Provide the (X, Y) coordinate of the cell's center where the given text is located.  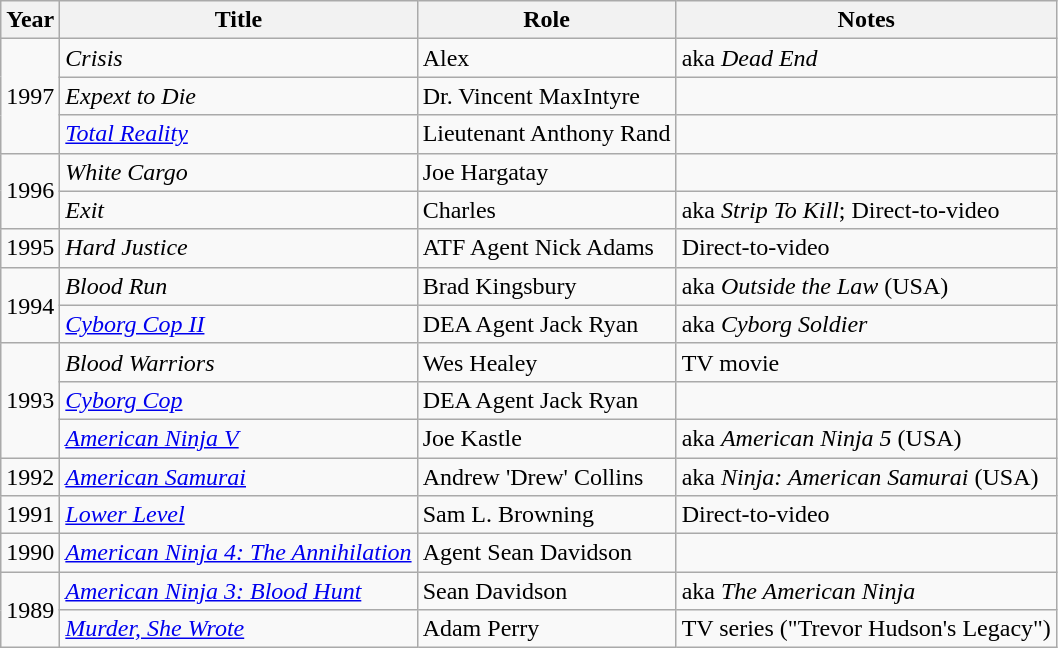
Year (30, 20)
1996 (30, 191)
1989 (30, 610)
aka Outside the Law (USA) (866, 286)
American Ninja V (238, 438)
Lieutenant Anthony Rand (546, 134)
Expext to Die (238, 96)
White Cargo (238, 172)
Hard Justice (238, 248)
Lower Level (238, 515)
1991 (30, 515)
aka Dead End (866, 58)
American Ninja 3: Blood Hunt (238, 591)
aka Ninja: American Samurai (USA) (866, 477)
Sean Davidson (546, 591)
Crisis (238, 58)
Andrew 'Drew' Collins (546, 477)
Murder, She Wrote (238, 629)
Joe Kastle (546, 438)
American Ninja 4: The Annihilation (238, 553)
TV series ("Trevor Hudson's Legacy") (866, 629)
aka The American Ninja (866, 591)
Sam L. Browning (546, 515)
Exit (238, 210)
Brad Kingsbury (546, 286)
Agent Sean Davidson (546, 553)
Joe Hargatay (546, 172)
Wes Healey (546, 362)
aka American Ninja 5 (USA) (866, 438)
1994 (30, 305)
1992 (30, 477)
aka Cyborg Soldier (866, 324)
Dr. Vincent MaxIntyre (546, 96)
Charles (546, 210)
Role (546, 20)
1997 (30, 96)
1990 (30, 553)
aka Strip To Kill; Direct-to-video (866, 210)
1995 (30, 248)
Adam Perry (546, 629)
1993 (30, 400)
American Samurai (238, 477)
Notes (866, 20)
Title (238, 20)
Blood Warriors (238, 362)
Total Reality (238, 134)
Cyborg Cop II (238, 324)
ATF Agent Nick Adams (546, 248)
Alex (546, 58)
TV movie (866, 362)
Cyborg Cop (238, 400)
Blood Run (238, 286)
